For the text-containing cell, return its midpoint in (X, Y) coordinate format. 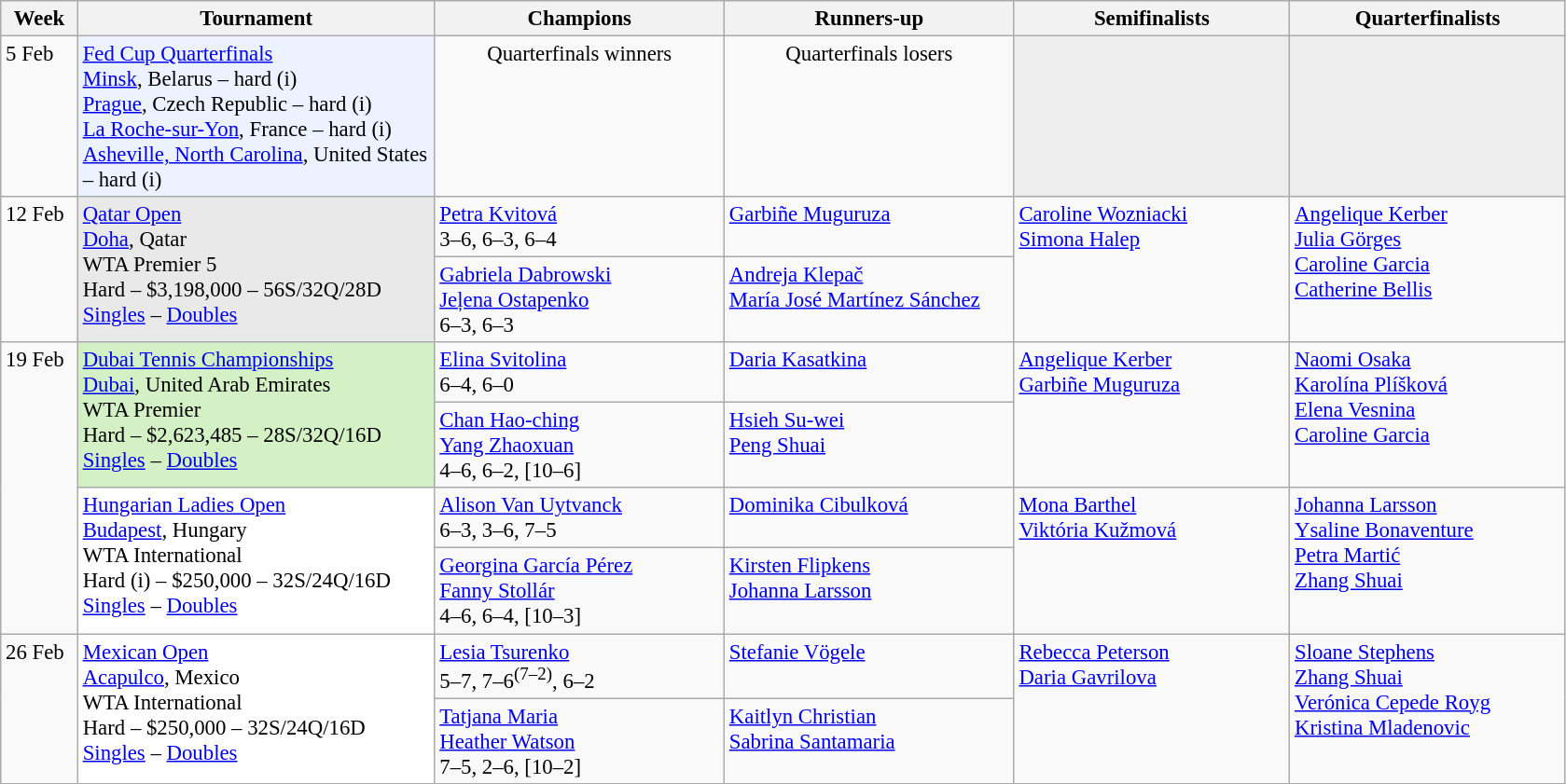
Daria Kasatkina (869, 373)
Dominika Cibulková (869, 518)
Gabriela Dabrowski Jeļena Ostapenko 6–3, 6–3 (580, 300)
19 Feb (39, 488)
Stefanie Vögele (869, 666)
Caroline Wozniacki Simona Halep (1152, 269)
Qatar Open Doha, QatarWTA Premier 5Hard – $3,198,000 – 56S/32Q/28DSingles – Doubles (256, 269)
Petra Kvitová 3–6, 6–3, 6–4 (580, 227)
Semifinalists (1152, 19)
Chan Hao-ching Yang Zhaoxuan 4–6, 6–2, [10–6] (580, 446)
Naomi Osaka Karolína Plíšková Elena Vesnina Caroline Garcia (1428, 415)
12 Feb (39, 269)
5 Feb (39, 117)
Week (39, 19)
Tatjana Maria Heather Watson 7–5, 2–6, [10–2] (580, 741)
Rebecca Peterson Daria Gavrilova (1152, 708)
Angelique Kerber Julia Görges Caroline Garcia Catherine Bellis (1428, 269)
Mona Barthel Viktória Kužmová (1152, 561)
Hungarian Ladies Open Budapest, HungaryWTA InternationalHard (i) – $250,000 – 32S/24Q/16DSingles – Doubles (256, 561)
Champions (580, 19)
Quarterfinalists (1428, 19)
Quarterfinals losers (869, 117)
Kirsten Flipkens Johanna Larsson (869, 591)
Johanna Larsson Ysaline Bonaventure Petra Martić Zhang Shuai (1428, 561)
Kaitlyn Christian Sabrina Santamaria (869, 741)
Lesia Tsurenko 5–7, 7–6(7–2), 6–2 (580, 666)
Tournament (256, 19)
Elina Svitolina6–4, 6–0 (580, 373)
26 Feb (39, 708)
Garbiñe Muguruza (869, 227)
Quarterfinals winners (580, 117)
Georgina García Pérez Fanny Stollár 4–6, 6–4, [10–3] (580, 591)
Runners-up (869, 19)
Angelique Kerber Garbiñe Muguruza (1152, 415)
Andreja Klepač María José Martínez Sánchez (869, 300)
Mexican Open Acapulco, MexicoWTA InternationalHard – $250,000 – 32S/24Q/16DSingles – Doubles (256, 708)
Alison Van Uytvanck 6–3, 3–6, 7–5 (580, 518)
Dubai Tennis Championships Dubai, United Arab EmiratesWTA PremierHard – $2,623,485 – 28S/32Q/16DSingles – Doubles (256, 415)
Hsieh Su-wei Peng Shuai (869, 446)
Sloane Stephens Zhang Shuai Verónica Cepede Royg Kristina Mladenovic (1428, 708)
